Identify which cell holds the provided text, then report its [X, Y] central coordinate. 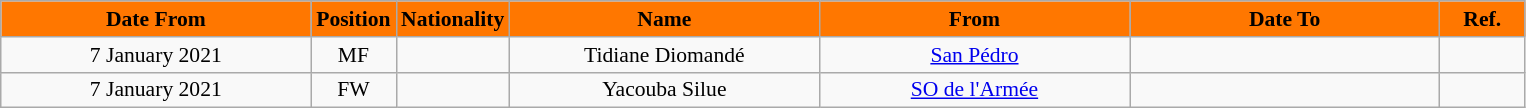
SO de l'Armée [974, 90]
FW [354, 90]
Date To [1285, 19]
Ref. [1482, 19]
Yacouba Silue [664, 90]
MF [354, 55]
San Pédro [974, 55]
Name [664, 19]
Date From [156, 19]
From [974, 19]
Position [354, 19]
Tidiane Diomandé [664, 55]
Nationality [452, 19]
